Output the (x, y) coordinate of the center of the cell containing the given text.  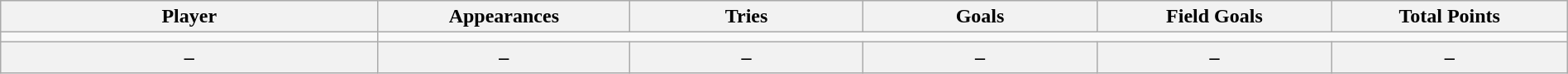
Field Goals (1214, 17)
Goals (979, 17)
Player (189, 17)
Total Points (1449, 17)
Tries (746, 17)
Appearances (504, 17)
